Return the (X, Y) coordinate for the center point of the cell that contains the specified text.  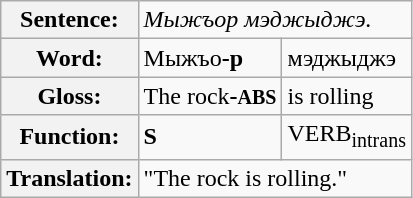
Gloss: (70, 96)
S (210, 137)
Sentence: (70, 20)
is rolling (346, 96)
VERBintrans (346, 137)
Мыжъор мэджыджэ. (274, 20)
Мыжъо-р (210, 58)
The rock-ABS (210, 96)
Word: (70, 58)
мэджыджэ (346, 58)
Function: (70, 137)
Translation: (70, 178)
"The rock is rolling." (274, 178)
